Scan for the cell matching the given text and deliver its [X, Y] coordinate at center. 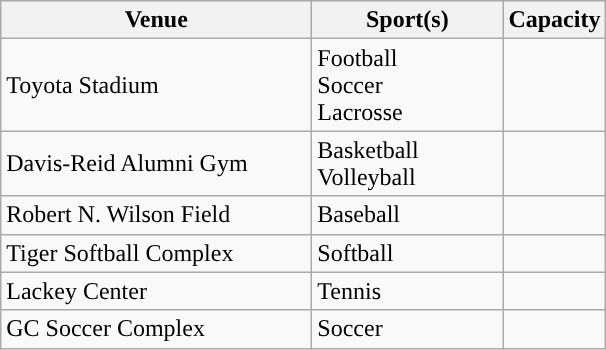
Capacity [554, 20]
Football Soccer Lacrosse [408, 85]
Tennis [408, 291]
Basketball Volleyball [408, 164]
Toyota Stadium [156, 85]
Robert N. Wilson Field [156, 215]
Softball [408, 253]
Sport(s) [408, 20]
Davis-Reid Alumni Gym [156, 164]
Tiger Softball Complex [156, 253]
Lackey Center [156, 291]
GC Soccer Complex [156, 329]
Soccer [408, 329]
Baseball [408, 215]
Venue [156, 20]
